Locate the cell with the specified text and output its [x, y] center coordinate. 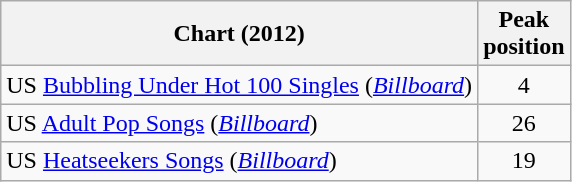
US Bubbling Under Hot 100 Singles (Billboard) [240, 85]
US Heatseekers Songs (Billboard) [240, 161]
Chart (2012) [240, 34]
4 [524, 85]
US Adult Pop Songs (Billboard) [240, 123]
26 [524, 123]
19 [524, 161]
Peakposition [524, 34]
